Capture the cell that displays the provided text and extract its [x, y] central coordinate. 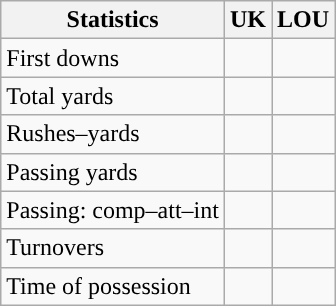
UK [248, 20]
First downs [113, 58]
Time of possession [113, 286]
Passing yards [113, 172]
Statistics [113, 20]
LOU [304, 20]
Rushes–yards [113, 134]
Total yards [113, 96]
Turnovers [113, 248]
Passing: comp–att–int [113, 210]
